Find where the given text appears and provide that cell's center as [x, y] coordinate. 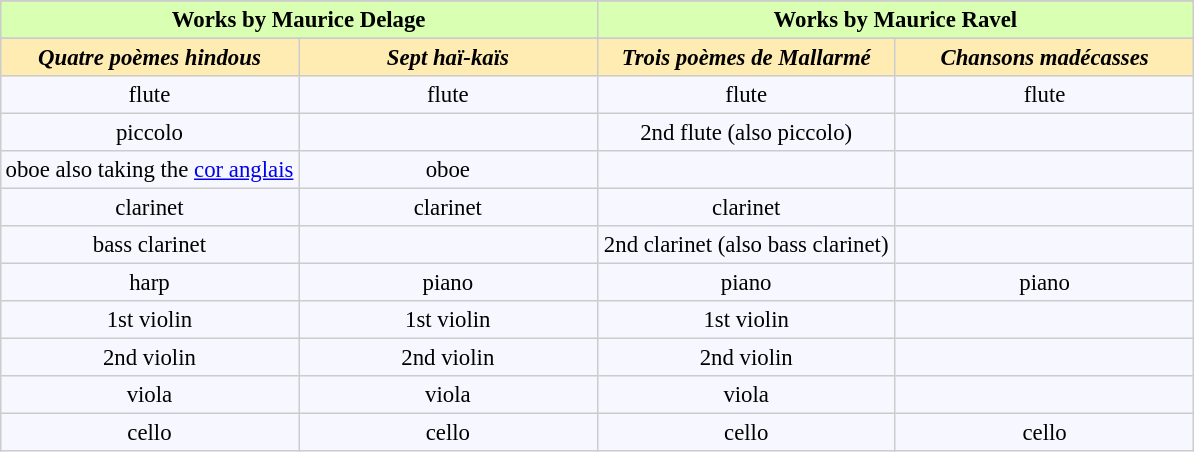
oboe also taking the cor anglais [149, 170]
Sept haï-kaïs [448, 57]
Chansons madécasses [1044, 57]
oboe [448, 170]
Quatre poèmes hindous [149, 57]
Works by Maurice Delage [298, 20]
piccolo [149, 132]
harp [149, 282]
2nd flute (also piccolo) [746, 132]
Trois poèmes de Mallarmé [746, 57]
2nd clarinet (also bass clarinet) [746, 245]
Works by Maurice Ravel [896, 20]
bass clarinet [149, 245]
